Provide the (x, y) coordinate of the cell's center where the given text is located.  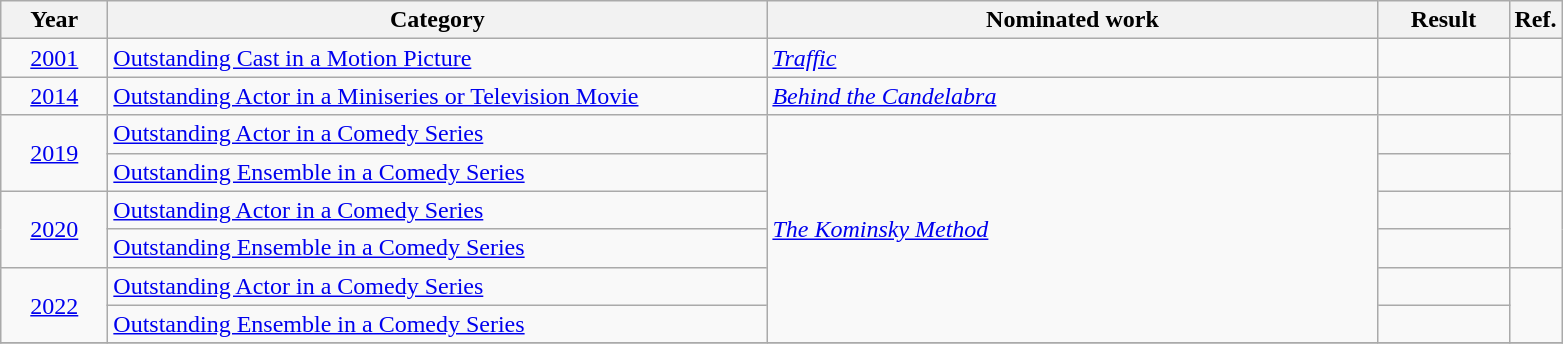
2020 (54, 229)
The Kominsky Method (1072, 229)
Nominated work (1072, 20)
Year (54, 20)
2019 (54, 153)
Ref. (1536, 20)
Traffic (1072, 58)
2001 (54, 58)
2022 (54, 305)
Result (1444, 20)
Category (438, 20)
2014 (54, 96)
Outstanding Cast in a Motion Picture (438, 58)
Outstanding Actor in a Miniseries or Television Movie (438, 96)
Behind the Candelabra (1072, 96)
